Pinpoint the cell where the given text exists, returning its [x, y] midpoint coordinate. 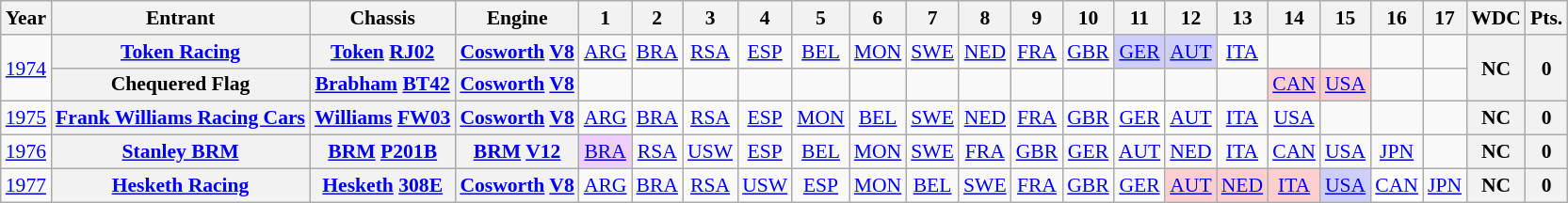
Token Racing [181, 52]
7 [932, 18]
Williams FW03 [382, 118]
16 [1397, 18]
1976 [26, 152]
Frank Williams Racing Cars [181, 118]
1977 [26, 185]
14 [1294, 18]
5 [821, 18]
4 [765, 18]
BRM P201B [382, 152]
12 [1190, 18]
Chequered Flag [181, 85]
1975 [26, 118]
Pts. [1546, 18]
8 [985, 18]
10 [1089, 18]
Hesketh 308E [382, 185]
Hesketh Racing [181, 185]
Year [26, 18]
3 [710, 18]
BRM V12 [516, 152]
11 [1140, 18]
17 [1445, 18]
2 [657, 18]
1974 [26, 68]
6 [878, 18]
WDC [1495, 18]
9 [1038, 18]
Entrant [181, 18]
Token RJ02 [382, 52]
Chassis [382, 18]
15 [1345, 18]
13 [1242, 18]
1 [606, 18]
Stanley BRM [181, 152]
Brabham BT42 [382, 85]
Engine [516, 18]
